Provide the [X, Y] coordinate of the cell's center where the given text is located.  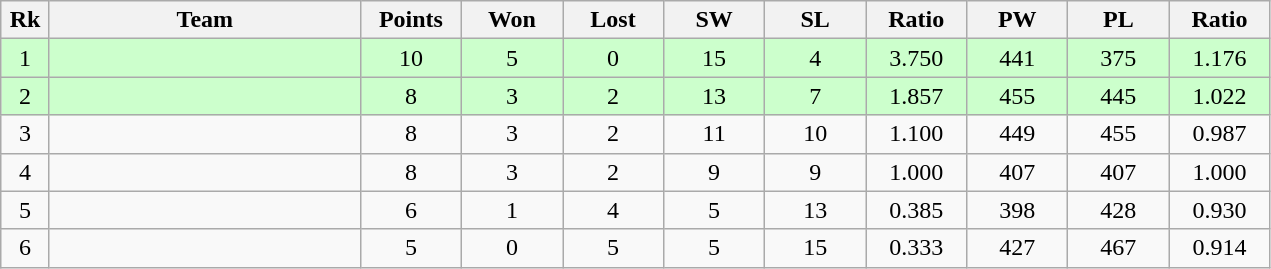
Team [204, 20]
Rk [26, 20]
1.176 [1220, 58]
428 [1118, 210]
Lost [612, 20]
427 [1018, 248]
1.857 [916, 96]
375 [1118, 58]
Won [512, 20]
7 [816, 96]
467 [1118, 248]
398 [1018, 210]
PL [1118, 20]
Points [410, 20]
0.930 [1220, 210]
SL [816, 20]
PW [1018, 20]
3.750 [916, 58]
1.022 [1220, 96]
445 [1118, 96]
0.385 [916, 210]
0.333 [916, 248]
1.100 [916, 134]
11 [714, 134]
0.987 [1220, 134]
449 [1018, 134]
SW [714, 20]
0.914 [1220, 248]
441 [1018, 58]
